Return [x, y] of the center of cell containing provided text 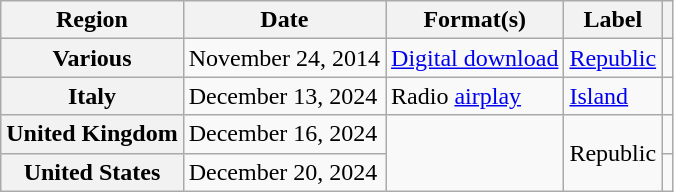
Region [92, 20]
December 16, 2024 [284, 134]
Label [613, 20]
United Kingdom [92, 134]
Date [284, 20]
United States [92, 172]
November 24, 2014 [284, 58]
Digital download [475, 58]
Island [613, 96]
Italy [92, 96]
Various [92, 58]
Radio airplay [475, 96]
Format(s) [475, 20]
December 13, 2024 [284, 96]
December 20, 2024 [284, 172]
